Locate the cell with the specified text and output its (x, y) center coordinate. 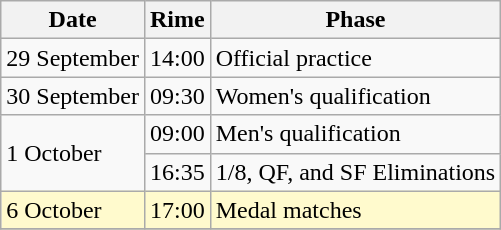
16:35 (177, 172)
1 October (73, 153)
09:30 (177, 96)
09:00 (177, 134)
Rime (177, 20)
29 September (73, 58)
Official practice (356, 58)
30 September (73, 96)
6 October (73, 210)
Phase (356, 20)
1/8, QF, and SF Eliminations (356, 172)
14:00 (177, 58)
Medal matches (356, 210)
Women's qualification (356, 96)
Date (73, 20)
Men's qualification (356, 134)
17:00 (177, 210)
